Identify which cell holds the provided text, then report its [X, Y] central coordinate. 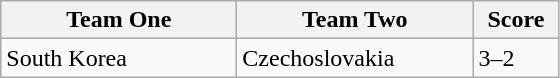
Team Two [355, 20]
Score [516, 20]
South Korea [119, 58]
Czechoslovakia [355, 58]
3–2 [516, 58]
Team One [119, 20]
